Search for the cell housing the specified text and yield its (x, y) center coordinate. 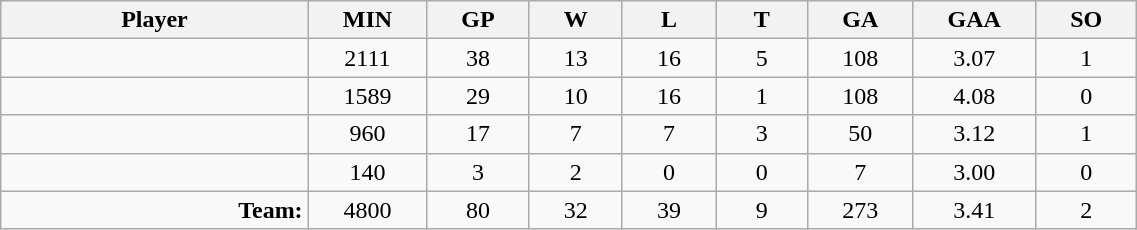
38 (478, 58)
140 (368, 172)
3.07 (974, 58)
GA (860, 20)
273 (860, 210)
3.41 (974, 210)
29 (478, 96)
1589 (368, 96)
L (668, 20)
17 (478, 134)
9 (762, 210)
4.08 (974, 96)
50 (860, 134)
W (576, 20)
SO (1086, 20)
GP (478, 20)
5 (762, 58)
3.00 (974, 172)
32 (576, 210)
13 (576, 58)
Team: (154, 210)
80 (478, 210)
960 (368, 134)
T (762, 20)
4800 (368, 210)
39 (668, 210)
2111 (368, 58)
GAA (974, 20)
MIN (368, 20)
Player (154, 20)
10 (576, 96)
3.12 (974, 134)
